Extract the [x, y] coordinate from the center of the cell holding the provided text.  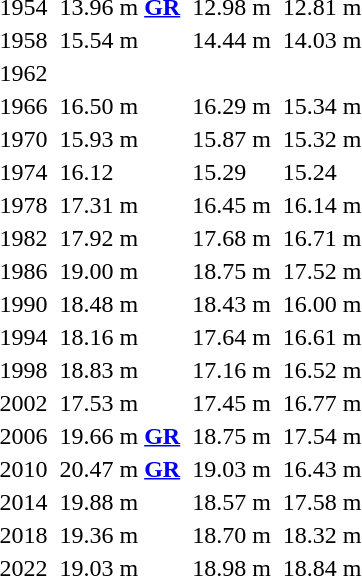
19.00 m [120, 271]
17.45 m [232, 403]
16.29 m [232, 106]
16.12 [120, 172]
19.88 m [120, 502]
16.50 m [120, 106]
19.03 m [232, 469]
18.43 m [232, 304]
17.64 m [232, 337]
17.16 m [232, 370]
17.92 m [120, 238]
18.57 m [232, 502]
18.48 m [120, 304]
15.29 [232, 172]
15.93 m [120, 139]
14.44 m [232, 40]
15.87 m [232, 139]
20.47 m GR [120, 469]
15.54 m [120, 40]
17.53 m [120, 403]
19.66 m GR [120, 436]
18.16 m [120, 337]
17.68 m [232, 238]
19.36 m [120, 535]
18.83 m [120, 370]
18.70 m [232, 535]
17.31 m [120, 205]
16.45 m [232, 205]
